Determine the [X, Y] coordinate at the center of the cell enclosing the given text.  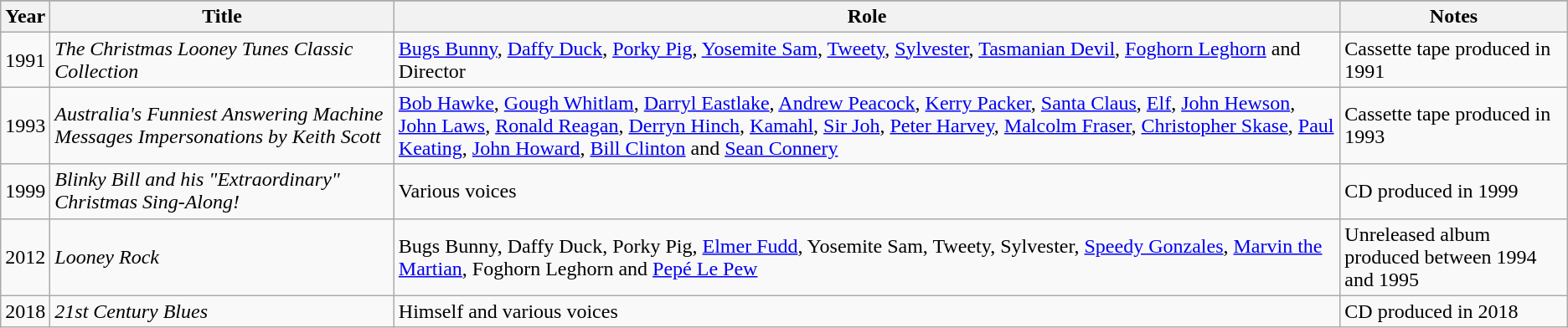
2012 [25, 257]
Bugs Bunny, Daffy Duck, Porky Pig, Yosemite Sam, Tweety, Sylvester, Tasmanian Devil, Foghorn Leghorn and Director [866, 60]
Role [866, 17]
21st Century Blues [222, 311]
Blinky Bill and his "Extraordinary" Christmas Sing-Along! [222, 191]
Australia's Funniest Answering Machine Messages Impersonations by Keith Scott [222, 126]
Year [25, 17]
Notes [1454, 17]
1999 [25, 191]
Cassette tape produced in 1993 [1454, 126]
2018 [25, 311]
CD produced in 1999 [1454, 191]
1991 [25, 60]
Bugs Bunny, Daffy Duck, Porky Pig, Elmer Fudd, Yosemite Sam, Tweety, Sylvester, Speedy Gonzales, Marvin the Martian, Foghorn Leghorn and Pepé Le Pew [866, 257]
Title [222, 17]
Himself and various voices [866, 311]
The Christmas Looney Tunes Classic Collection [222, 60]
CD produced in 2018 [1454, 311]
Cassette tape produced in 1991 [1454, 60]
1993 [25, 126]
Looney Rock [222, 257]
Various voices [866, 191]
Unreleased album produced between 1994 and 1995 [1454, 257]
